Find where the given text appears and provide that cell's center as [x, y] coordinate. 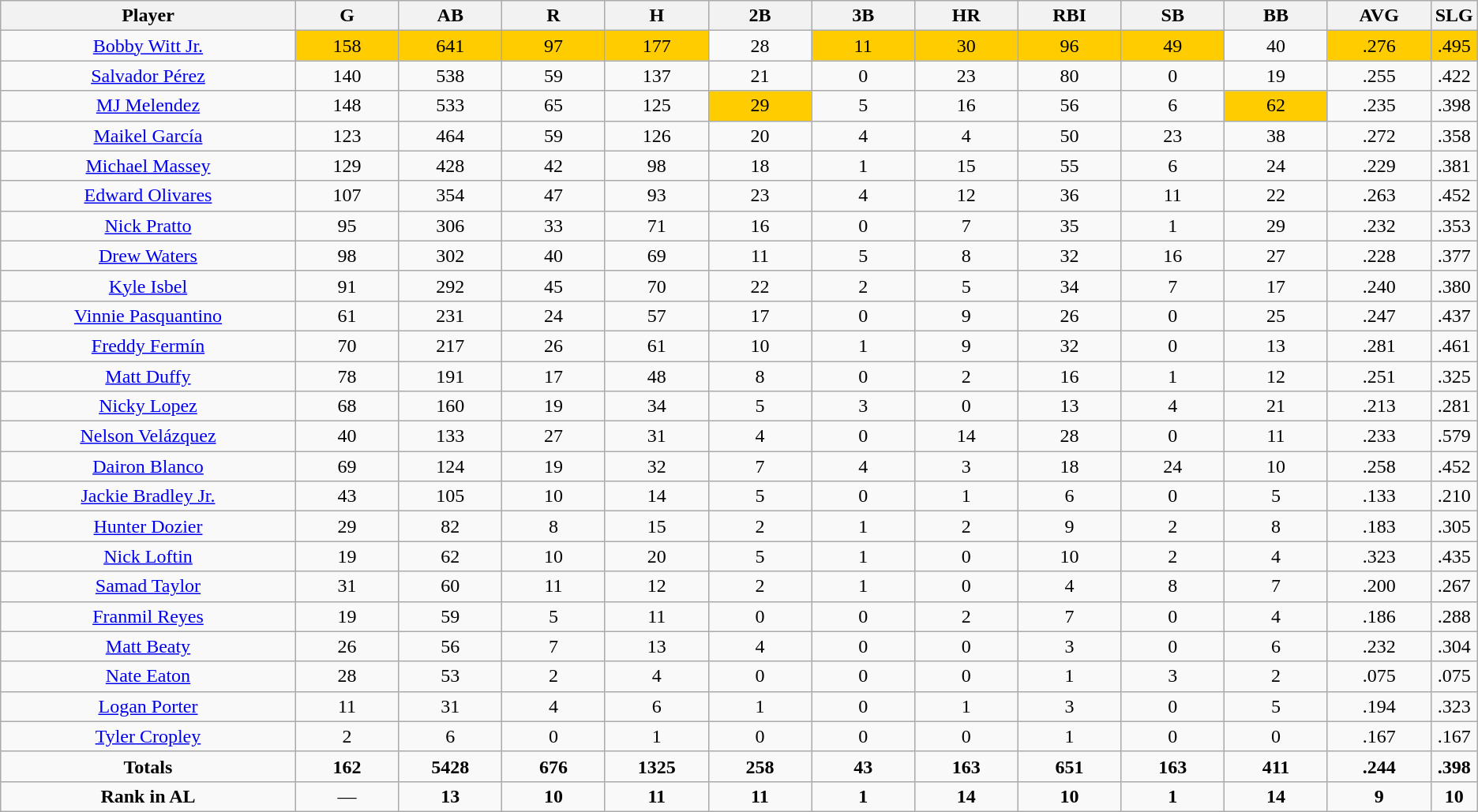
.579 [1454, 436]
MJ Melendez [148, 106]
71 [657, 226]
38 [1276, 136]
.435 [1454, 556]
.233 [1379, 436]
Tyler Cropley [148, 736]
126 [657, 136]
53 [450, 676]
.200 [1379, 586]
123 [347, 136]
96 [1069, 46]
Nick Pratto [148, 226]
30 [966, 46]
RBI [1069, 16]
3B [864, 16]
AB [450, 16]
.461 [1454, 346]
95 [347, 226]
Nicky Lopez [148, 406]
R [554, 16]
Bobby Witt Jr. [148, 46]
.194 [1379, 706]
.183 [1379, 526]
.247 [1379, 316]
.133 [1379, 496]
464 [450, 136]
.251 [1379, 376]
.235 [1379, 106]
2B [760, 16]
42 [554, 166]
45 [554, 286]
.377 [1454, 256]
Drew Waters [148, 256]
306 [450, 226]
354 [450, 196]
533 [450, 106]
BB [1276, 16]
Rank in AL [148, 796]
1325 [657, 766]
.272 [1379, 136]
124 [450, 466]
.325 [1454, 376]
125 [657, 106]
.228 [1379, 256]
Dairon Blanco [148, 466]
Logan Porter [148, 706]
.422 [1454, 76]
.304 [1454, 646]
.267 [1454, 586]
.240 [1379, 286]
.213 [1379, 406]
49 [1173, 46]
Nick Loftin [148, 556]
302 [450, 256]
Michael Massey [148, 166]
25 [1276, 316]
SLG [1454, 16]
AVG [1379, 16]
.353 [1454, 226]
538 [450, 76]
82 [450, 526]
Matt Duffy [148, 376]
60 [450, 586]
292 [450, 286]
HR [966, 16]
36 [1069, 196]
Nate Eaton [148, 676]
Samad Taylor [148, 586]
651 [1069, 766]
.244 [1379, 766]
.186 [1379, 616]
.210 [1454, 496]
162 [347, 766]
Maikel García [148, 136]
641 [450, 46]
Salvador Pérez [148, 76]
57 [657, 316]
Kyle Isbel [148, 286]
SB [1173, 16]
48 [657, 376]
177 [657, 46]
140 [347, 76]
35 [1069, 226]
.255 [1379, 76]
.358 [1454, 136]
217 [450, 346]
148 [347, 106]
55 [1069, 166]
133 [450, 436]
105 [450, 496]
129 [347, 166]
160 [450, 406]
.258 [1379, 466]
258 [760, 766]
137 [657, 76]
.305 [1454, 526]
Edward Olivares [148, 196]
428 [450, 166]
676 [554, 766]
.229 [1379, 166]
Franmil Reyes [148, 616]
97 [554, 46]
93 [657, 196]
.381 [1454, 166]
191 [450, 376]
Totals [148, 766]
— [347, 796]
33 [554, 226]
158 [347, 46]
H [657, 16]
Jackie Bradley Jr. [148, 496]
Player [148, 16]
411 [1276, 766]
.437 [1454, 316]
107 [347, 196]
.495 [1454, 46]
.288 [1454, 616]
Vinnie Pasquantino [148, 316]
47 [554, 196]
Matt Beaty [148, 646]
78 [347, 376]
.263 [1379, 196]
.380 [1454, 286]
80 [1069, 76]
65 [554, 106]
68 [347, 406]
5428 [450, 766]
231 [450, 316]
Hunter Dozier [148, 526]
.276 [1379, 46]
G [347, 16]
91 [347, 286]
Freddy Fermín [148, 346]
50 [1069, 136]
Nelson Velázquez [148, 436]
